Find where the given text appears and provide that cell's center as (X, Y) coordinate. 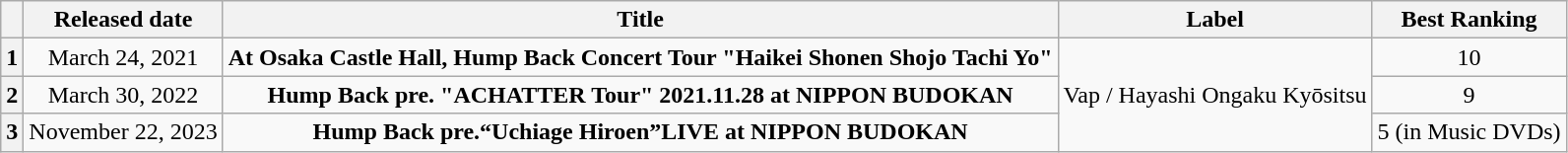
March 30, 2022 (123, 95)
At Osaka Castle Hall, Hump Back Concert Tour "Haikei Shonen Shojo Tachi Yo" (640, 57)
Label (1215, 20)
Hump Back pre.“Uchiage Hiroen”LIVE at NIPPON BUDOKAN (640, 132)
9 (1470, 95)
3 (12, 132)
10 (1470, 57)
Best Ranking (1470, 20)
1 (12, 57)
Hump Back pre. "ACHATTER Tour" 2021.11.28 at NIPPON BUDOKAN (640, 95)
5 (in Music DVDs) (1470, 132)
Vap / Hayashi Ongaku Kyōsitsu (1215, 95)
Title (640, 20)
November 22, 2023 (123, 132)
Released date (123, 20)
2 (12, 95)
March 24, 2021 (123, 57)
